Search for the cell housing the specified text and yield its (x, y) center coordinate. 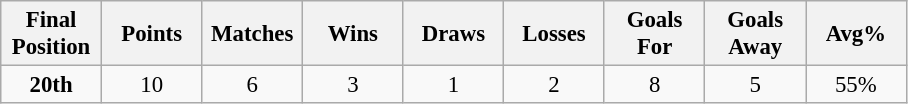
8 (654, 85)
3 (354, 85)
6 (252, 85)
Final Position (52, 34)
Avg% (856, 34)
Goals Away (756, 34)
20th (52, 85)
1 (454, 85)
Wins (354, 34)
2 (554, 85)
Losses (554, 34)
55% (856, 85)
10 (152, 85)
5 (756, 85)
Draws (454, 34)
Matches (252, 34)
Points (152, 34)
Goals For (654, 34)
